Pinpoint the cell where the given text exists, returning its (x, y) midpoint coordinate. 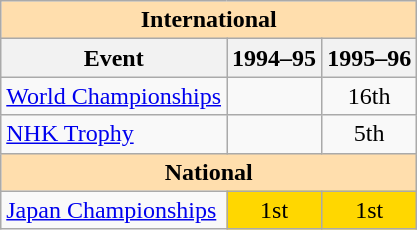
16th (370, 96)
International (209, 20)
NHK Trophy (114, 134)
1994–95 (274, 58)
National (209, 172)
Event (114, 58)
World Championships (114, 96)
Japan Championships (114, 210)
5th (370, 134)
1995–96 (370, 58)
